For the text-containing cell, return its midpoint in [x, y] coordinate format. 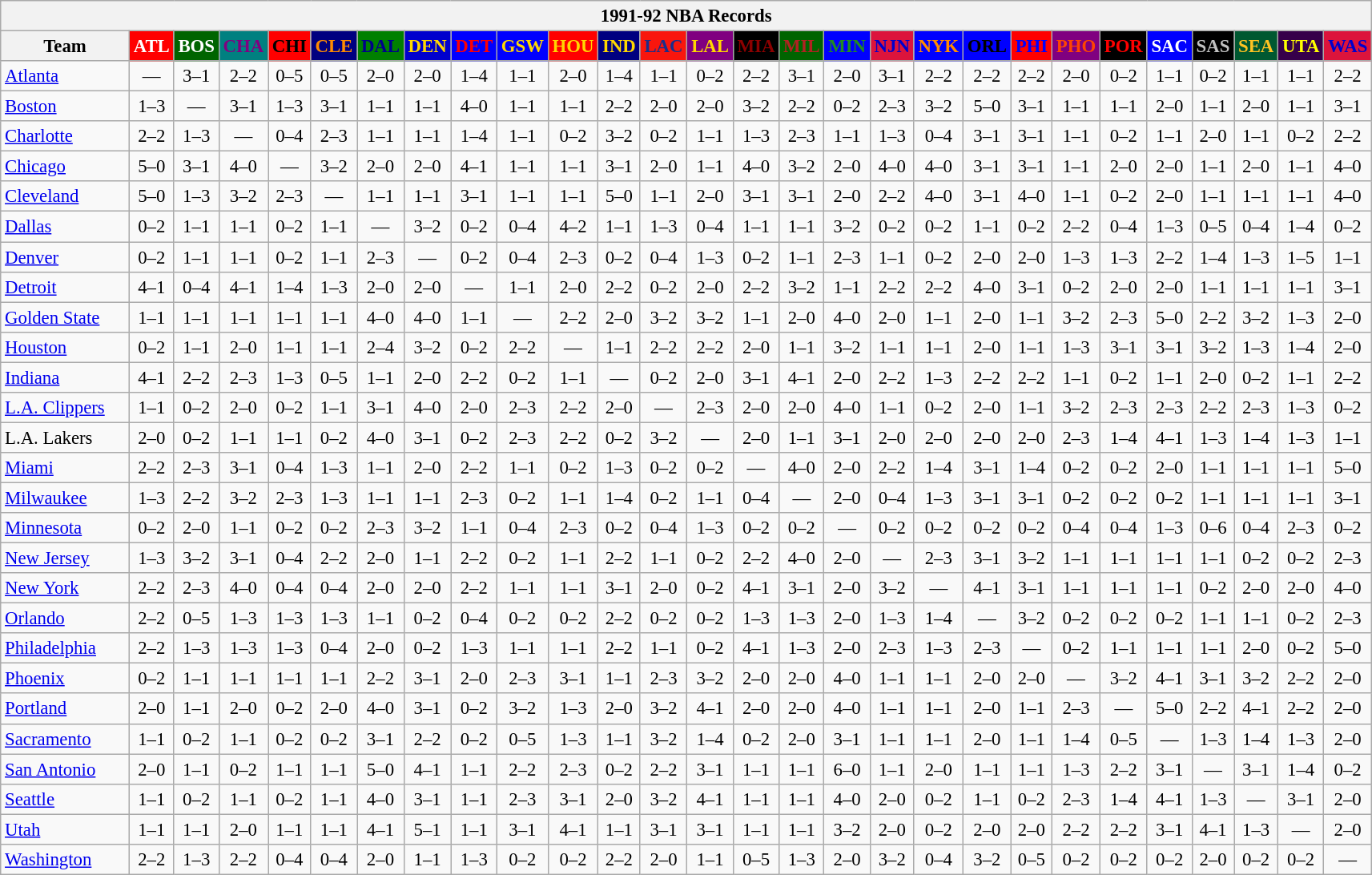
Seattle [66, 799]
Golden State [66, 317]
DAL [381, 46]
Minnesota [66, 528]
Milwaukee [66, 498]
Dallas [66, 227]
MIL [802, 46]
BOS [196, 46]
SEA [1256, 46]
DET [474, 46]
Houston [66, 347]
NYK [939, 46]
HOU [573, 46]
2–4 [381, 347]
PHO [1076, 46]
6–0 [847, 769]
Detroit [66, 287]
ORL [987, 46]
San Antonio [66, 769]
ATL [151, 46]
New Jersey [66, 558]
Utah [66, 829]
POR [1123, 46]
Chicago [66, 167]
1991-92 NBA Records [686, 16]
NJN [892, 46]
Phoenix [66, 679]
LAC [663, 46]
Portland [66, 709]
CHI [289, 46]
4–2 [573, 227]
SAC [1169, 46]
Miami [66, 468]
MIN [847, 46]
LAL [710, 46]
DEN [428, 46]
Washington [66, 860]
Cleveland [66, 196]
IND [619, 46]
L.A. Lakers [66, 437]
UTA [1301, 46]
Orlando [66, 619]
5–1 [428, 829]
1–5 [1301, 257]
WAS [1348, 46]
0–6 [1213, 528]
Sacramento [66, 739]
Atlanta [66, 76]
Team [66, 46]
PHI [1032, 46]
New York [66, 588]
CLE [333, 46]
MIA [756, 46]
SAS [1213, 46]
Philadelphia [66, 648]
Indiana [66, 377]
Charlotte [66, 136]
L.A. Clippers [66, 408]
Boston [66, 107]
Denver [66, 257]
GSW [522, 46]
CHA [243, 46]
